From the cell containing the given text, extract its center point as (X, Y) coordinate. 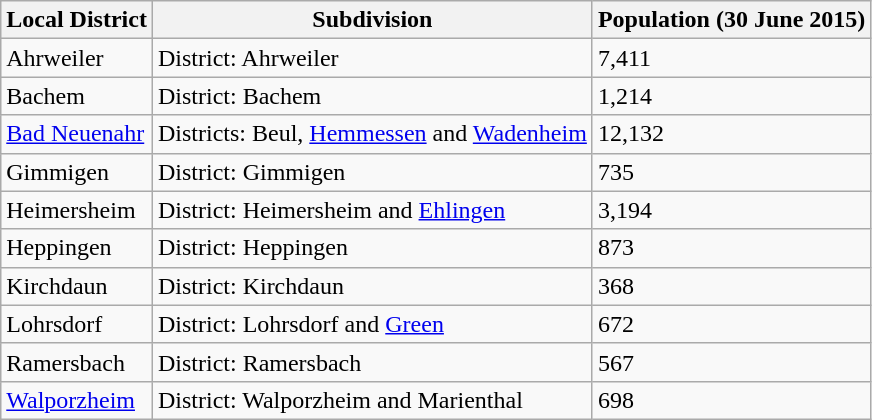
District: Heppingen (372, 248)
Local District (77, 20)
1,214 (731, 96)
District: Kirchdaun (372, 286)
567 (731, 362)
12,132 (731, 134)
Ahrweiler (77, 58)
Population (30 June 2015) (731, 20)
Bachem (77, 96)
Heimersheim (77, 210)
Bad Neuenahr (77, 134)
368 (731, 286)
Walporzheim (77, 400)
District: Heimersheim and Ehlingen (372, 210)
District: Ahrweiler (372, 58)
7,411 (731, 58)
District: Ramersbach (372, 362)
698 (731, 400)
Lohrsdorf (77, 324)
735 (731, 172)
Ramersbach (77, 362)
District: Bachem (372, 96)
District: Lohrsdorf and Green (372, 324)
Kirchdaun (77, 286)
District: Gimmigen (372, 172)
3,194 (731, 210)
Districts: Beul, Hemmessen and Wadenheim (372, 134)
District: Walporzheim and Marienthal (372, 400)
Heppingen (77, 248)
873 (731, 248)
Gimmigen (77, 172)
Subdivision (372, 20)
672 (731, 324)
